Find where the given text appears and provide that cell's center as (x, y) coordinate. 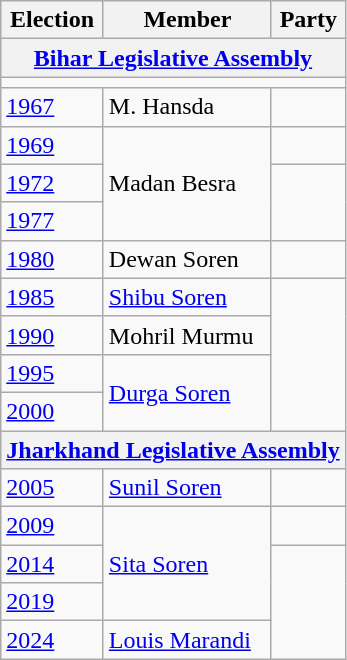
2000 (52, 411)
Party (308, 20)
Jharkhand Legislative Assembly (173, 449)
Mohril Murmu (187, 335)
1972 (52, 183)
Dewan Soren (187, 259)
Sita Soren (187, 564)
Bihar Legislative Assembly (173, 58)
1995 (52, 373)
2014 (52, 564)
1969 (52, 145)
1977 (52, 221)
2019 (52, 602)
1990 (52, 335)
Member (187, 20)
2024 (52, 640)
2005 (52, 488)
Durga Soren (187, 392)
1985 (52, 297)
1967 (52, 107)
Shibu Soren (187, 297)
1980 (52, 259)
Louis Marandi (187, 640)
Madan Besra (187, 183)
Election (52, 20)
M. Hansda (187, 107)
2009 (52, 526)
Sunil Soren (187, 488)
